Locate the cell with the specified text and output its [X, Y] center coordinate. 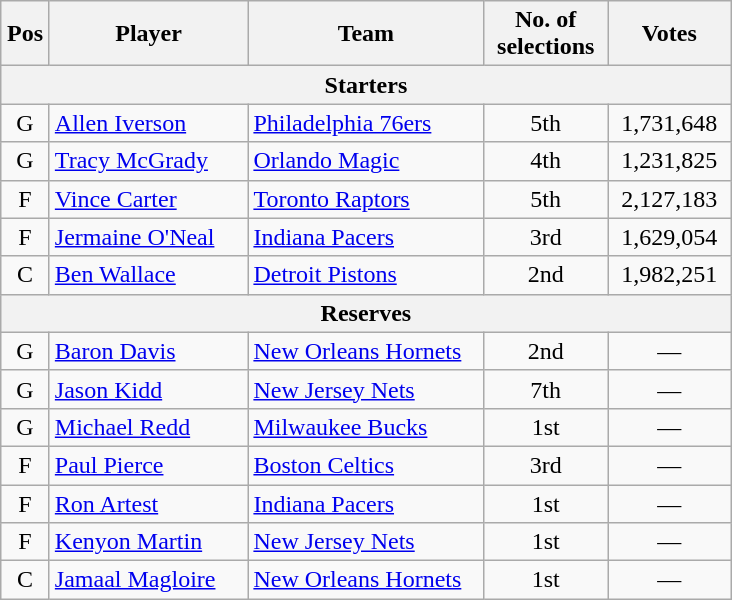
1,982,251 [670, 275]
4th [546, 161]
Toronto Raptors [366, 199]
Milwaukee Bucks [366, 427]
No. of selections [546, 34]
Votes [670, 34]
Michael Redd [148, 427]
Vince Carter [148, 199]
Orlando Magic [366, 161]
Ben Wallace [148, 275]
Kenyon Martin [148, 542]
Pos [26, 34]
Allen Iverson [148, 123]
Starters [366, 85]
1,731,648 [670, 123]
Ron Artest [148, 503]
Philadelphia 76ers [366, 123]
Jermaine O'Neal [148, 237]
Tracy McGrady [148, 161]
Detroit Pistons [366, 275]
1,629,054 [670, 237]
Reserves [366, 313]
Jamaal Magloire [148, 580]
2,127,183 [670, 199]
Jason Kidd [148, 389]
Player [148, 34]
Team [366, 34]
7th [546, 389]
Boston Celtics [366, 465]
Baron Davis [148, 351]
Paul Pierce [148, 465]
1,231,825 [670, 161]
